Determine the (X, Y) coordinate at the center of the cell enclosing the given text.  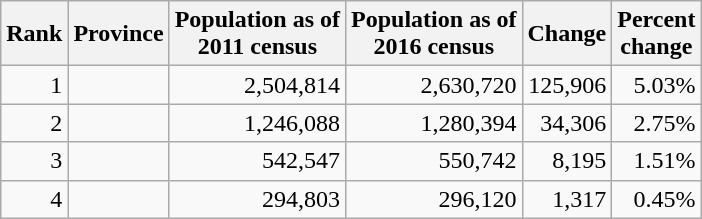
542,547 (257, 161)
Rank (34, 34)
294,803 (257, 199)
Province (118, 34)
1,246,088 (257, 123)
2,630,720 (434, 85)
Population as of2016 census (434, 34)
Population as of2011 census (257, 34)
1,280,394 (434, 123)
1,317 (567, 199)
2.75% (656, 123)
8,195 (567, 161)
1 (34, 85)
34,306 (567, 123)
Change (567, 34)
3 (34, 161)
296,120 (434, 199)
2 (34, 123)
Percentchange (656, 34)
1.51% (656, 161)
4 (34, 199)
5.03% (656, 85)
0.45% (656, 199)
2,504,814 (257, 85)
125,906 (567, 85)
550,742 (434, 161)
